Extract the [x, y] coordinate from the center of the cell holding the provided text.  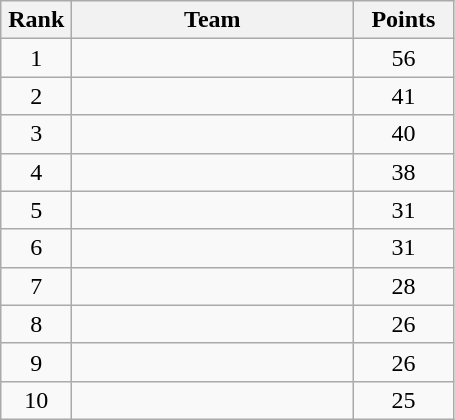
Rank [36, 20]
2 [36, 96]
28 [404, 286]
1 [36, 58]
9 [36, 362]
4 [36, 172]
41 [404, 96]
Team [212, 20]
10 [36, 400]
7 [36, 286]
25 [404, 400]
38 [404, 172]
5 [36, 210]
56 [404, 58]
40 [404, 134]
6 [36, 248]
Points [404, 20]
3 [36, 134]
8 [36, 324]
